Output the [x, y] coordinate of the center of the cell containing the given text.  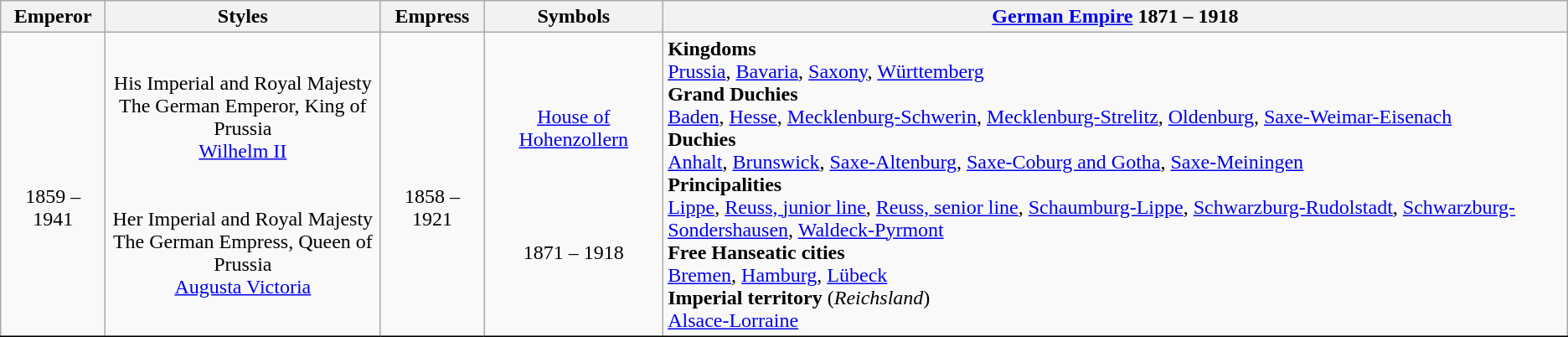
Styles [243, 17]
1858 – 1921 [432, 184]
House of Hohenzollern1871 – 1918 [574, 184]
German Empire 1871 – 1918 [1116, 17]
Emperor [54, 17]
1859 – 1941 [54, 184]
Empress [432, 17]
Symbols [574, 17]
